Output the [X, Y] coordinate of the center of the cell containing the given text.  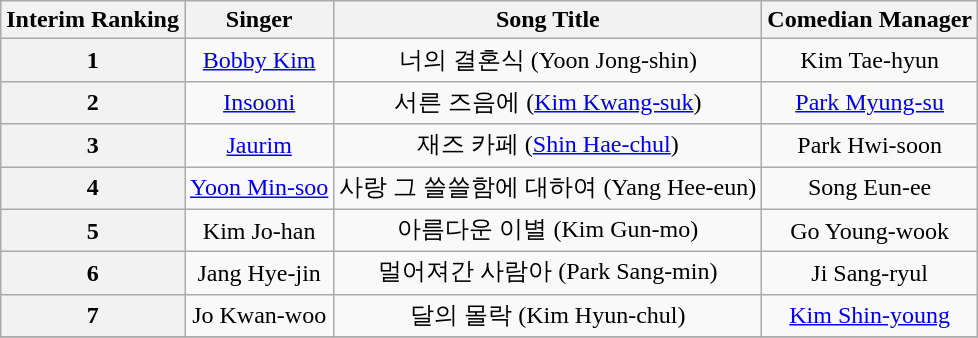
Singer [258, 20]
Insooni [258, 102]
Kim Tae-hyun [870, 60]
7 [93, 316]
너의 결혼식 (Yoon Jong-shin) [548, 60]
재즈 카페 (Shin Hae-chul) [548, 146]
1 [93, 60]
Bobby Kim [258, 60]
Go Young-wook [870, 230]
5 [93, 230]
Song Title [548, 20]
사랑 그 쓸쓸함에 대하여 (Yang Hee-eun) [548, 188]
Comedian Manager [870, 20]
Kim Jo-han [258, 230]
멀어져간 사람아 (Park Sang-min) [548, 274]
Park Myung-su [870, 102]
아름다운 이별 (Kim Gun-mo) [548, 230]
서른 즈음에 (Kim Kwang-suk) [548, 102]
6 [93, 274]
Jang Hye-jin [258, 274]
Interim Ranking [93, 20]
4 [93, 188]
Yoon Min-soo [258, 188]
Jaurim [258, 146]
Park Hwi-soon [870, 146]
달의 몰락 (Kim Hyun-chul) [548, 316]
2 [93, 102]
Kim Shin-young [870, 316]
Ji Sang-ryul [870, 274]
3 [93, 146]
Song Eun-ee [870, 188]
Jo Kwan-woo [258, 316]
